From the cell containing the given text, extract its center point as (X, Y) coordinate. 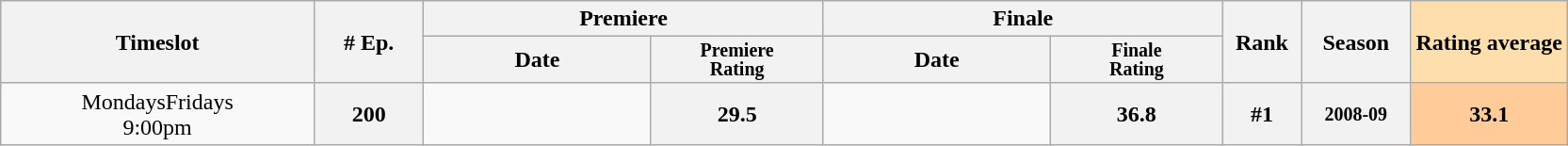
Rating average (1489, 42)
# Ep. (368, 42)
200 (368, 113)
FinaleRating (1136, 60)
33.1 (1489, 113)
PremiereRating (736, 60)
Timeslot (158, 42)
29.5 (736, 113)
36.8 (1136, 113)
Finale (1023, 19)
#1 (1262, 113)
Season (1356, 42)
Rank (1262, 42)
2008-09 (1356, 113)
Premiere (623, 19)
MondaysFridays9:00pm (158, 113)
